For the text-containing cell, return its midpoint in [x, y] coordinate format. 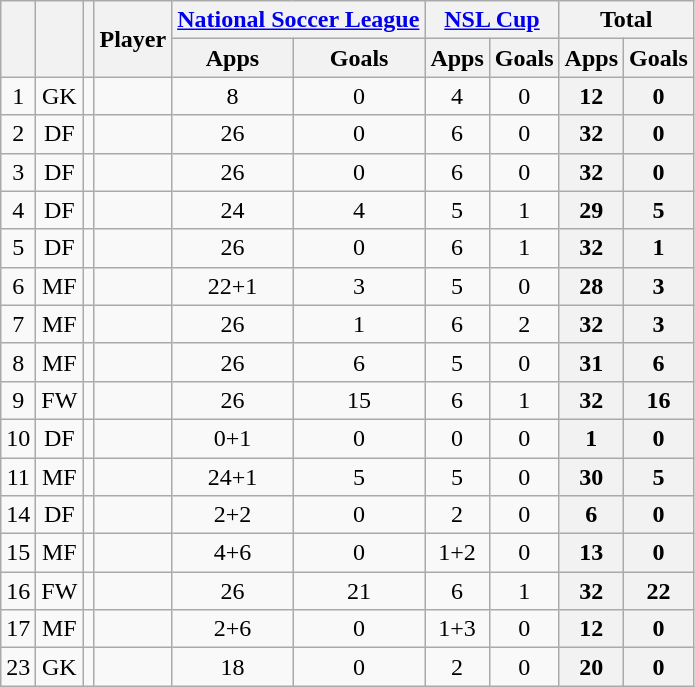
28 [591, 286]
22 [659, 591]
Player [133, 39]
24 [233, 210]
1+3 [457, 629]
7 [18, 324]
17 [18, 629]
13 [591, 553]
21 [359, 591]
20 [591, 667]
18 [233, 667]
1+2 [457, 553]
9 [18, 400]
Total [626, 20]
0+1 [233, 438]
30 [591, 477]
2+6 [233, 629]
22+1 [233, 286]
14 [18, 515]
NSL Cup [492, 20]
National Soccer League [298, 20]
10 [18, 438]
23 [18, 667]
4+6 [233, 553]
24+1 [233, 477]
11 [18, 477]
29 [591, 210]
2+2 [233, 515]
31 [591, 362]
